Extract the (X, Y) coordinate from the center of the cell holding the provided text.  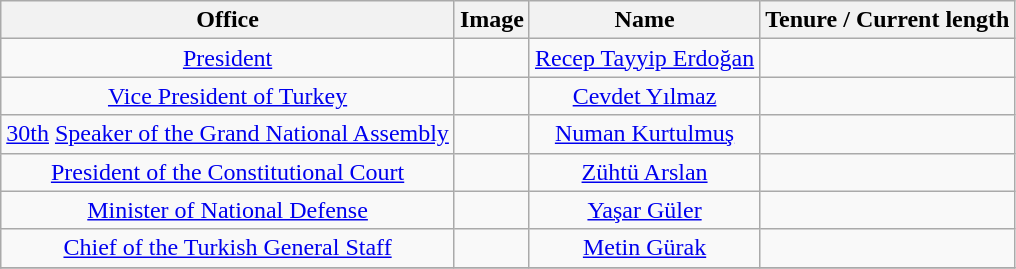
Vice President of Turkey (228, 96)
President of the Constitutional Court (228, 172)
Yaşar Güler (644, 210)
Metin Gürak (644, 248)
Name (644, 20)
Recep Tayyip Erdoğan (644, 58)
Tenure / Current length (888, 20)
30th Speaker of the Grand National Assembly (228, 134)
Numan Kurtulmuş (644, 134)
Office (228, 20)
Image (492, 20)
Chief of the Turkish General Staff (228, 248)
Minister of National Defense (228, 210)
Zühtü Arslan (644, 172)
President (228, 58)
Cevdet Yılmaz (644, 96)
